Search for the cell housing the specified text and yield its (X, Y) center coordinate. 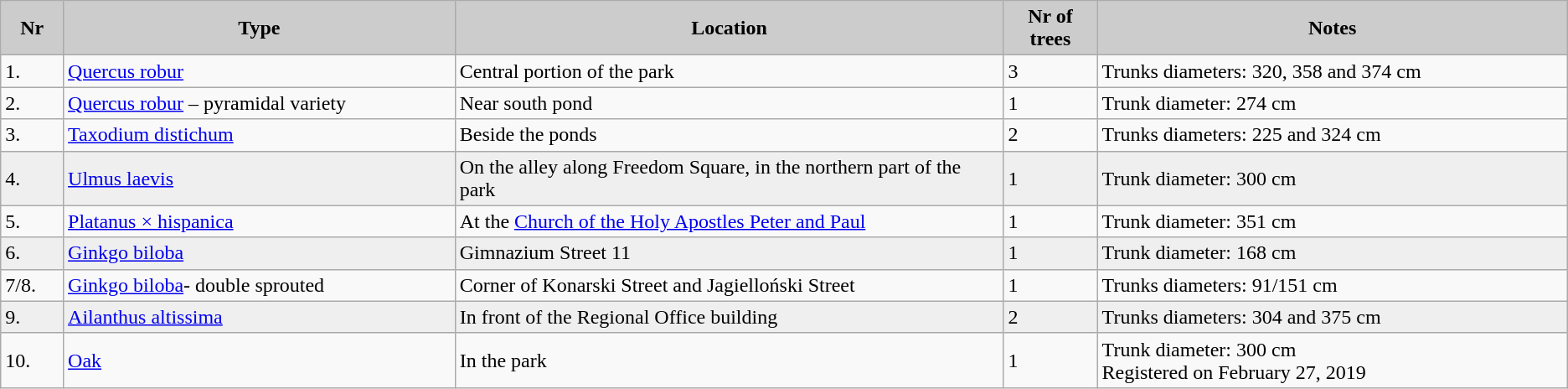
Location (729, 29)
Platanus × hispanica (260, 221)
Oak (260, 360)
In the park (729, 360)
Trunks diameters: 320, 358 and 374 cm (1332, 71)
Trunks diameters: 225 and 324 cm (1332, 135)
Gimnazium Street 11 (729, 253)
Nr of trees (1050, 29)
Type (260, 29)
Trunk diameter: 300 cm (1332, 178)
10. (32, 360)
Trunk diameter: 351 cm (1332, 221)
Near south pond (729, 103)
On the alley along Freedom Square, in the northern part of the park (729, 178)
Quercus robur – pyramidal variety (260, 103)
3. (32, 135)
Ailanthus altissima (260, 317)
Trunk diameter: 168 cm (1332, 253)
2. (32, 103)
Central portion of the park (729, 71)
Ulmus laevis (260, 178)
Trunk diameter: 300 cmRegistered on February 27, 2019 (1332, 360)
Nr (32, 29)
Ginkgo biloba- double sprouted (260, 285)
Trunks diameters: 304 and 375 cm (1332, 317)
3 (1050, 71)
7/8. (32, 285)
1. (32, 71)
5. (32, 221)
9. (32, 317)
6. (32, 253)
Corner of Konarski Street and Jagielloński Street (729, 285)
Beside the ponds (729, 135)
4. (32, 178)
At the Church of the Holy Apostles Peter and Paul (729, 221)
Notes (1332, 29)
Ginkgo biloba (260, 253)
Quercus robur (260, 71)
Taxodium distichum (260, 135)
Trunk diameter: 274 cm (1332, 103)
In front of the Regional Office building (729, 317)
Trunks diameters: 91/151 cm (1332, 285)
